Pinpoint the cell where the given text exists, returning its [X, Y] midpoint coordinate. 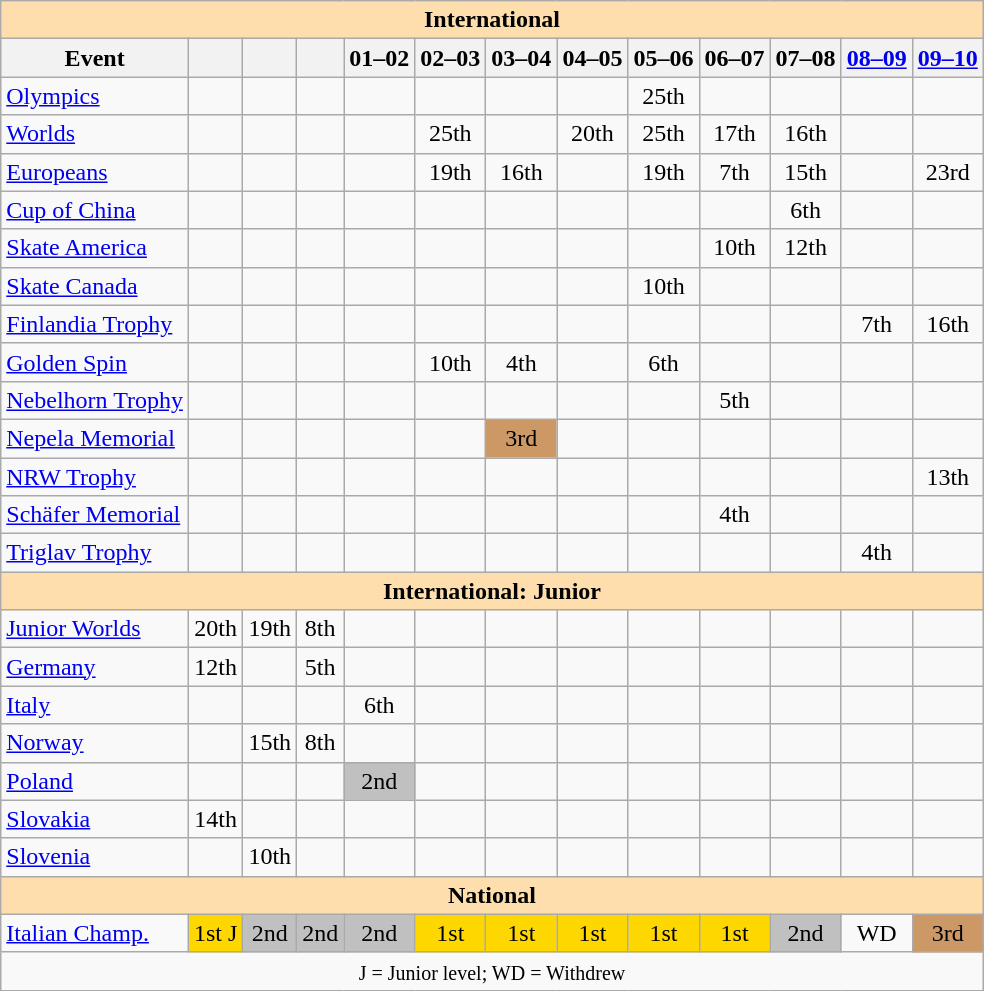
Italy [95, 705]
Finlandia Trophy [95, 324]
05–06 [664, 58]
Skate Canada [95, 286]
WD [876, 933]
Golden Spin [95, 362]
Nebelhorn Trophy [95, 400]
04–05 [592, 58]
Poland [95, 781]
Norway [95, 743]
Junior Worlds [95, 629]
Olympics [95, 96]
Slovakia [95, 819]
Slovenia [95, 857]
Triglav Trophy [95, 553]
NRW Trophy [95, 477]
06–07 [734, 58]
J = Junior level; WD = Withdrew [492, 971]
International: Junior [492, 591]
Schäfer Memorial [95, 515]
1st J [215, 933]
08–09 [876, 58]
Europeans [95, 172]
01–02 [380, 58]
Germany [95, 667]
Skate America [95, 248]
Cup of China [95, 210]
National [492, 895]
09–10 [948, 58]
07–08 [806, 58]
Nepela Memorial [95, 438]
17th [734, 134]
13th [948, 477]
03–04 [522, 58]
02–03 [450, 58]
14th [215, 819]
23rd [948, 172]
Italian Champ. [95, 933]
International [492, 20]
Worlds [95, 134]
Event [95, 58]
